Detect which cell encompasses the target text, then output its [X, Y] center coordinate. 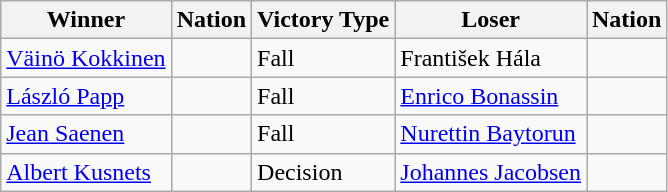
František Hála [491, 58]
Albert Kusnets [86, 172]
Jean Saenen [86, 134]
László Papp [86, 96]
Väinö Kokkinen [86, 58]
Loser [491, 20]
Enrico Bonassin [491, 96]
Winner [86, 20]
Johannes Jacobsen [491, 172]
Victory Type [324, 20]
Decision [324, 172]
Nurettin Baytorun [491, 134]
